Provide the (X, Y) coordinate of the cell's center where the given text is located.  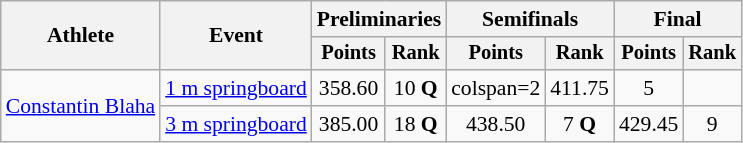
7 Q (580, 124)
429.45 (648, 124)
colspan=2 (496, 88)
18 Q (416, 124)
411.75 (580, 88)
9 (712, 124)
1 m springboard (236, 88)
Event (236, 36)
358.60 (349, 88)
Athlete (80, 36)
10 Q (416, 88)
Constantin Blaha (80, 106)
Final (678, 19)
3 m springboard (236, 124)
Preliminaries (379, 19)
Semifinals (530, 19)
438.50 (496, 124)
5 (648, 88)
385.00 (349, 124)
